Detect which cell encompasses the target text, then output its (X, Y) center coordinate. 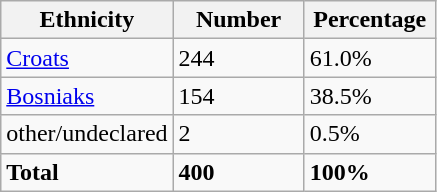
Number (238, 20)
Ethnicity (87, 20)
400 (238, 172)
154 (238, 96)
100% (370, 172)
0.5% (370, 134)
Percentage (370, 20)
61.0% (370, 58)
244 (238, 58)
Bosniaks (87, 96)
other/undeclared (87, 134)
Total (87, 172)
Croats (87, 58)
38.5% (370, 96)
2 (238, 134)
